Pinpoint the cell where the given text exists, returning its (X, Y) midpoint coordinate. 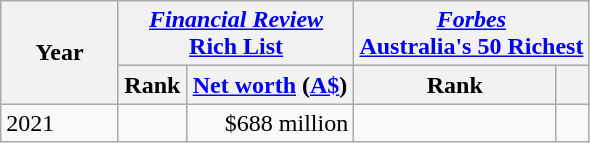
Net worth (A$) (270, 85)
Financial ReviewRich List (236, 34)
$688 million (270, 123)
ForbesAustralia's 50 Richest (472, 34)
2021 (60, 123)
Year (60, 52)
